Return [x, y] of the center of cell containing provided text 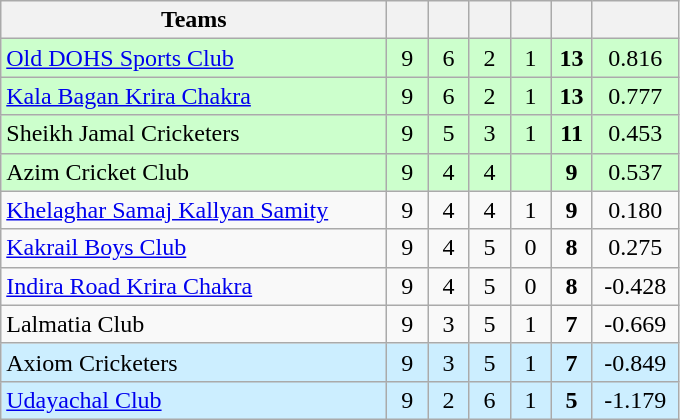
Axiom Cricketers [194, 362]
Indira Road Krira Chakra [194, 286]
Sheikh Jamal Cricketers [194, 134]
-0.428 [635, 286]
Khelaghar Samaj Kallyan Samity [194, 210]
0.537 [635, 172]
11 [572, 134]
Kakrail Boys Club [194, 248]
0.816 [635, 58]
0.777 [635, 96]
Teams [194, 20]
Azim Cricket Club [194, 172]
-0.849 [635, 362]
0.275 [635, 248]
-0.669 [635, 324]
Kala Bagan Krira Chakra [194, 96]
Lalmatia Club [194, 324]
-1.179 [635, 400]
Old DOHS Sports Club [194, 58]
Udayachal Club [194, 400]
0.180 [635, 210]
0.453 [635, 134]
